Return the (X, Y) coordinate for the center point of the cell that contains the specified text.  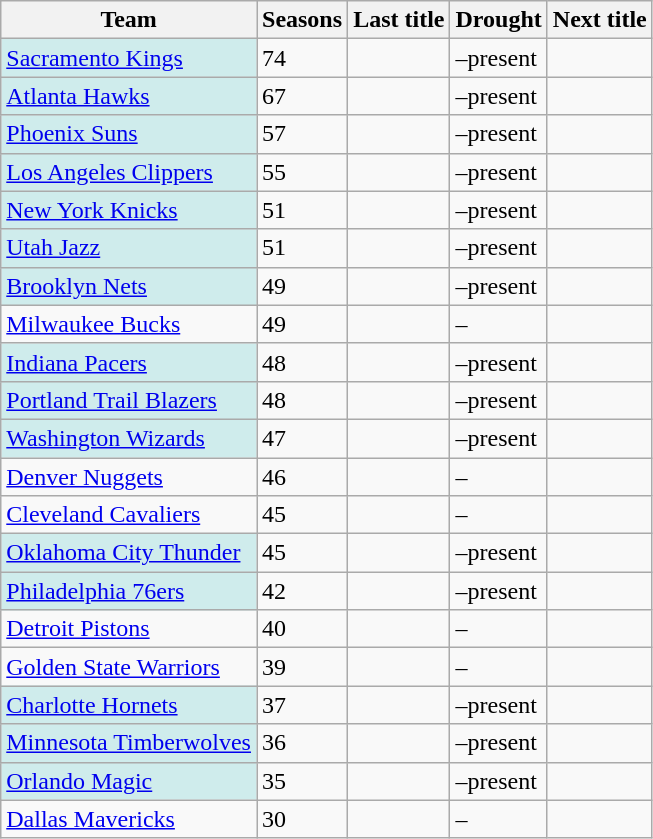
Milwaukee Bucks (129, 324)
40 (302, 629)
Sacramento Kings (129, 58)
Team (129, 20)
36 (302, 743)
Drought (498, 20)
Phoenix Suns (129, 134)
37 (302, 705)
Seasons (302, 20)
Oklahoma City Thunder (129, 553)
Next title (600, 20)
35 (302, 781)
Los Angeles Clippers (129, 172)
74 (302, 58)
Orlando Magic (129, 781)
Washington Wizards (129, 438)
47 (302, 438)
Charlotte Hornets (129, 705)
Indiana Pacers (129, 362)
57 (302, 134)
Golden State Warriors (129, 667)
Philadelphia 76ers (129, 591)
Cleveland Cavaliers (129, 515)
30 (302, 819)
Denver Nuggets (129, 477)
Dallas Mavericks (129, 819)
39 (302, 667)
Detroit Pistons (129, 629)
Atlanta Hawks (129, 96)
46 (302, 477)
Minnesota Timberwolves (129, 743)
Utah Jazz (129, 248)
55 (302, 172)
67 (302, 96)
Last title (399, 20)
42 (302, 591)
New York Knicks (129, 210)
Portland Trail Blazers (129, 400)
Brooklyn Nets (129, 286)
